Capture the cell that displays the provided text and extract its [X, Y] central coordinate. 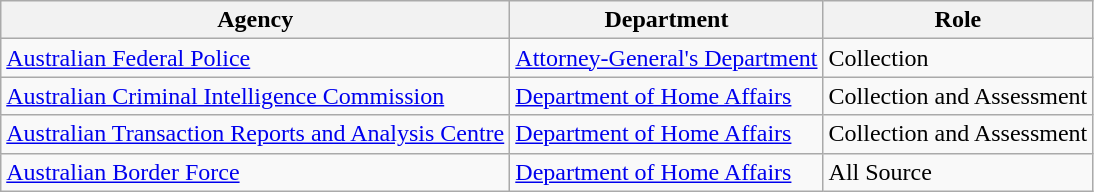
Australian Federal Police [256, 58]
Australian Border Force [256, 172]
Australian Transaction Reports and Analysis Centre [256, 134]
Attorney-General's Department [666, 58]
Department [666, 20]
Role [958, 20]
Agency [256, 20]
All Source [958, 172]
Australian Criminal Intelligence Commission [256, 96]
Collection [958, 58]
